Return the [x, y] coordinate for the center point of the cell that contains the specified text.  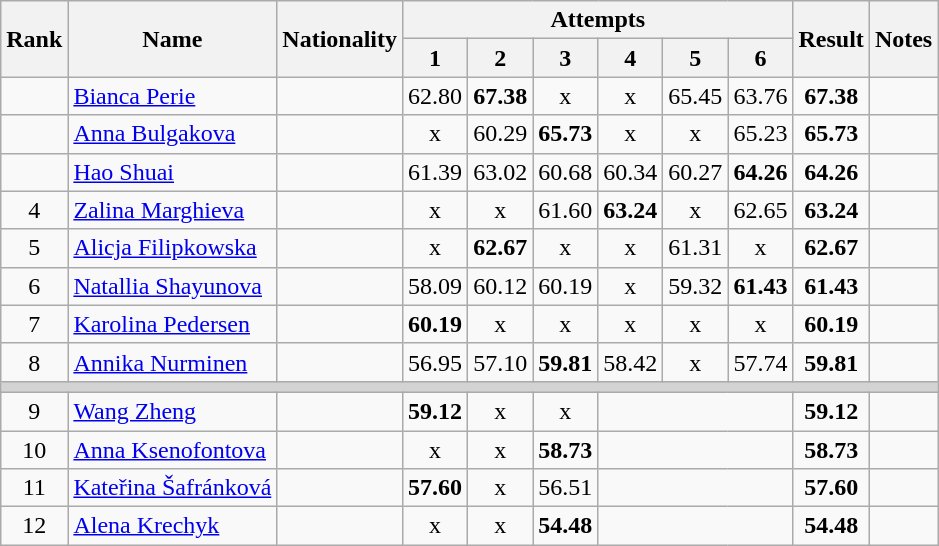
3 [566, 58]
61.60 [566, 210]
58.09 [436, 286]
Anna Ksenofontova [172, 449]
Notes [903, 39]
2 [500, 58]
Natallia Shayunova [172, 286]
Kateřina Šafránková [172, 488]
Alicja Filipkowska [172, 248]
61.31 [696, 248]
Annika Nurminen [172, 362]
8 [34, 362]
63.02 [500, 172]
9 [34, 411]
60.27 [696, 172]
Karolina Pedersen [172, 324]
60.12 [500, 286]
62.65 [760, 210]
56.95 [436, 362]
58.42 [630, 362]
57.74 [760, 362]
65.23 [760, 134]
61.39 [436, 172]
65.45 [696, 96]
Result [831, 39]
1 [436, 58]
60.34 [630, 172]
Name [172, 39]
12 [34, 526]
60.68 [566, 172]
57.10 [500, 362]
Hao Shuai [172, 172]
Zalina Marghieva [172, 210]
Rank [34, 39]
Nationality [340, 39]
Anna Bulgakova [172, 134]
62.80 [436, 96]
63.76 [760, 96]
11 [34, 488]
10 [34, 449]
Wang Zheng [172, 411]
56.51 [566, 488]
Bianca Perie [172, 96]
7 [34, 324]
60.29 [500, 134]
Attempts [598, 20]
Alena Krechyk [172, 526]
59.32 [696, 286]
